Return [x, y] of the center of cell containing provided text 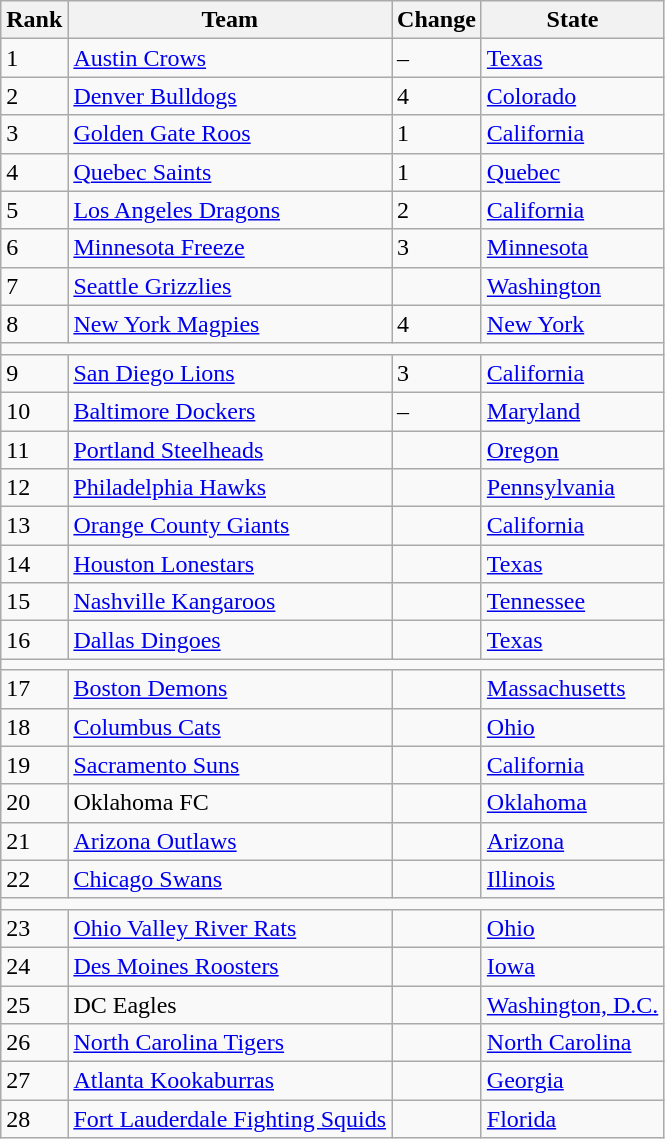
Minnesota [572, 248]
Orange County Giants [230, 526]
5 [34, 210]
DC Eagles [230, 1005]
Maryland [572, 411]
Minnesota Freeze [230, 248]
North Carolina Tigers [230, 1043]
Fort Lauderdale Fighting Squids [230, 1119]
6 [34, 248]
Austin Crows [230, 58]
Pennsylvania [572, 488]
Nashville Kangaroos [230, 602]
17 [34, 689]
Oklahoma [572, 803]
9 [34, 373]
Sacramento Suns [230, 765]
15 [34, 602]
7 [34, 286]
13 [34, 526]
North Carolina [572, 1043]
Quebec Saints [230, 172]
Tennessee [572, 602]
Seattle Grizzlies [230, 286]
Denver Bulldogs [230, 96]
Arizona Outlaws [230, 841]
New York [572, 324]
18 [34, 727]
14 [34, 564]
Florida [572, 1119]
Team [230, 20]
Arizona [572, 841]
Los Angeles Dragons [230, 210]
Ohio Valley River Rats [230, 928]
Chicago Swans [230, 879]
Dallas Dingoes [230, 640]
Des Moines Roosters [230, 966]
16 [34, 640]
27 [34, 1081]
28 [34, 1119]
San Diego Lions [230, 373]
Oregon [572, 449]
21 [34, 841]
Boston Demons [230, 689]
Washington, D.C. [572, 1005]
Oklahoma FC [230, 803]
Golden Gate Roos [230, 134]
Washington [572, 286]
26 [34, 1043]
Atlanta Kookaburras [230, 1081]
Houston Lonestars [230, 564]
22 [34, 879]
Colorado [572, 96]
Portland Steelheads [230, 449]
State [572, 20]
Columbus Cats [230, 727]
Change [437, 20]
24 [34, 966]
New York Magpies [230, 324]
10 [34, 411]
8 [34, 324]
Illinois [572, 879]
Georgia [572, 1081]
23 [34, 928]
Rank [34, 20]
Baltimore Dockers [230, 411]
19 [34, 765]
20 [34, 803]
12 [34, 488]
Quebec [572, 172]
Philadelphia Hawks [230, 488]
Massachusetts [572, 689]
Iowa [572, 966]
11 [34, 449]
25 [34, 1005]
